Detect which cell encompasses the target text, then output its (x, y) center coordinate. 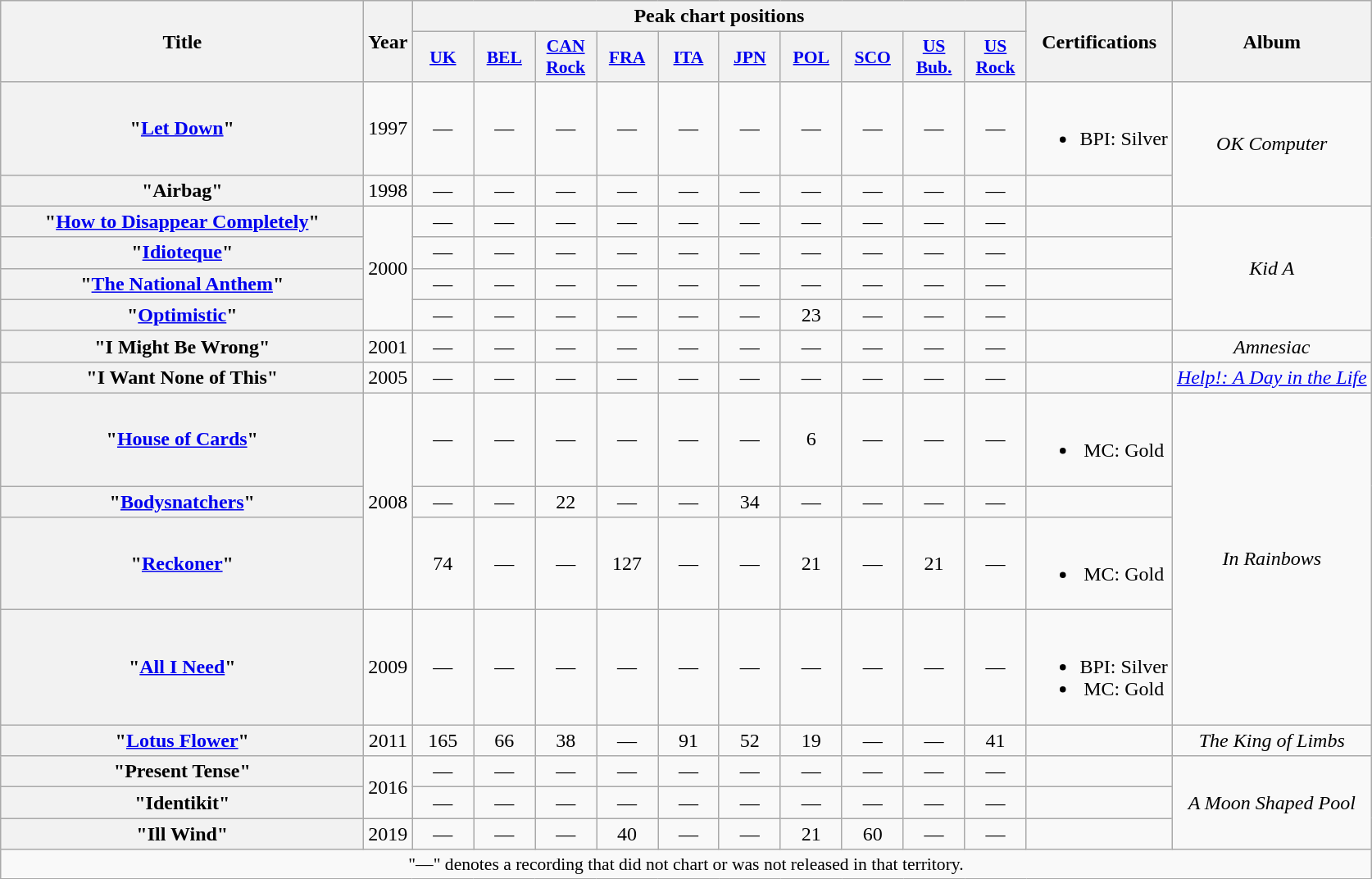
"Present Tense" (182, 772)
40 (628, 834)
165 (443, 740)
74 (443, 564)
"How to Disappear Completely" (182, 221)
A Moon Shaped Pool (1272, 803)
"I Might Be Wrong" (182, 346)
34 (749, 501)
CANRock (566, 57)
2016 (388, 787)
2019 (388, 834)
"Reckoner" (182, 564)
23 (811, 315)
38 (566, 740)
The King of Limbs (1272, 740)
Album (1272, 41)
"Lotus Flower" (182, 740)
"The National Anthem" (182, 284)
2001 (388, 346)
41 (995, 740)
"All I Need" (182, 667)
Amnesiac (1272, 346)
In Rainbows (1272, 558)
USBub. (934, 57)
"House of Cards" (182, 439)
52 (749, 740)
127 (628, 564)
2008 (388, 501)
UK (443, 57)
22 (566, 501)
1997 (388, 128)
BPI: SilverMC: Gold (1099, 667)
60 (872, 834)
2005 (388, 377)
BEL (505, 57)
Year (388, 41)
OK Computer (1272, 144)
66 (505, 740)
JPN (749, 57)
91 (688, 740)
ITA (688, 57)
"I Want None of This" (182, 377)
BPI: Silver (1099, 128)
POL (811, 57)
"Identikit" (182, 803)
2000 (388, 268)
"Ill Wind" (182, 834)
2011 (388, 740)
"Airbag" (182, 190)
6 (811, 439)
Help!: A Day in the Life (1272, 377)
SCO (872, 57)
Title (182, 41)
"Bodysnatchers" (182, 501)
Certifications (1099, 41)
FRA (628, 57)
Kid A (1272, 268)
"Optimistic" (182, 315)
"Let Down" (182, 128)
Peak chart positions (720, 16)
2009 (388, 667)
"Idioteque" (182, 253)
"—" denotes a recording that did not chart or was not released in that territory. (686, 864)
1998 (388, 190)
19 (811, 740)
USRock (995, 57)
